Identify which cell holds the provided text, then report its (X, Y) central coordinate. 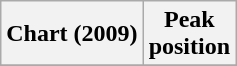
Peakposition (189, 34)
Chart (2009) (72, 34)
